Pinpoint the cell where the given text exists, returning its (X, Y) midpoint coordinate. 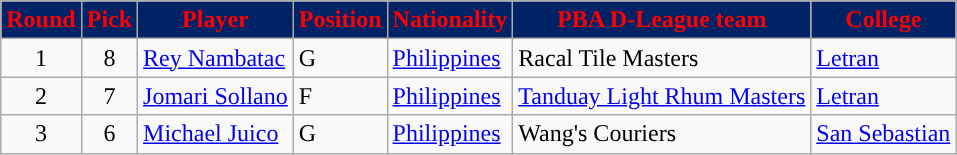
College (884, 20)
San Sebastian (884, 134)
Player (216, 20)
1 (41, 58)
Racal Tile Masters (662, 58)
6 (109, 134)
Michael Juico (216, 134)
Pick (109, 20)
Nationality (450, 20)
3 (41, 134)
2 (41, 96)
7 (109, 96)
Position (340, 20)
Wang's Couriers (662, 134)
Jomari Sollano (216, 96)
PBA D-League team (662, 20)
Tanduay Light Rhum Masters (662, 96)
Rey Nambatac (216, 58)
8 (109, 58)
F (340, 96)
Round (41, 20)
